Locate the cell with the specified text and output its (x, y) center coordinate. 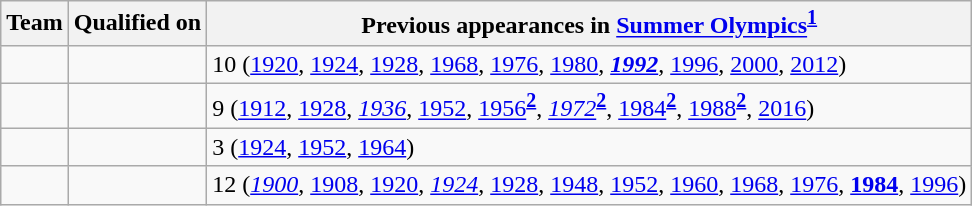
12 (1900, 1908, 1920, 1924, 1928, 1948, 1952, 1960, 1968, 1976, 1984, 1996) (590, 185)
Qualified on (137, 24)
9 (1912, 1928, 1936, 1952, 19562, 19722, 19842, 19882, 2016) (590, 106)
3 (1924, 1952, 1964) (590, 147)
10 (1920, 1924, 1928, 1968, 1976, 1980, 1992, 1996, 2000, 2012) (590, 64)
Team (35, 24)
Previous appearances in Summer Olympics1 (590, 24)
